From the cell containing the given text, extract its center point as [x, y] coordinate. 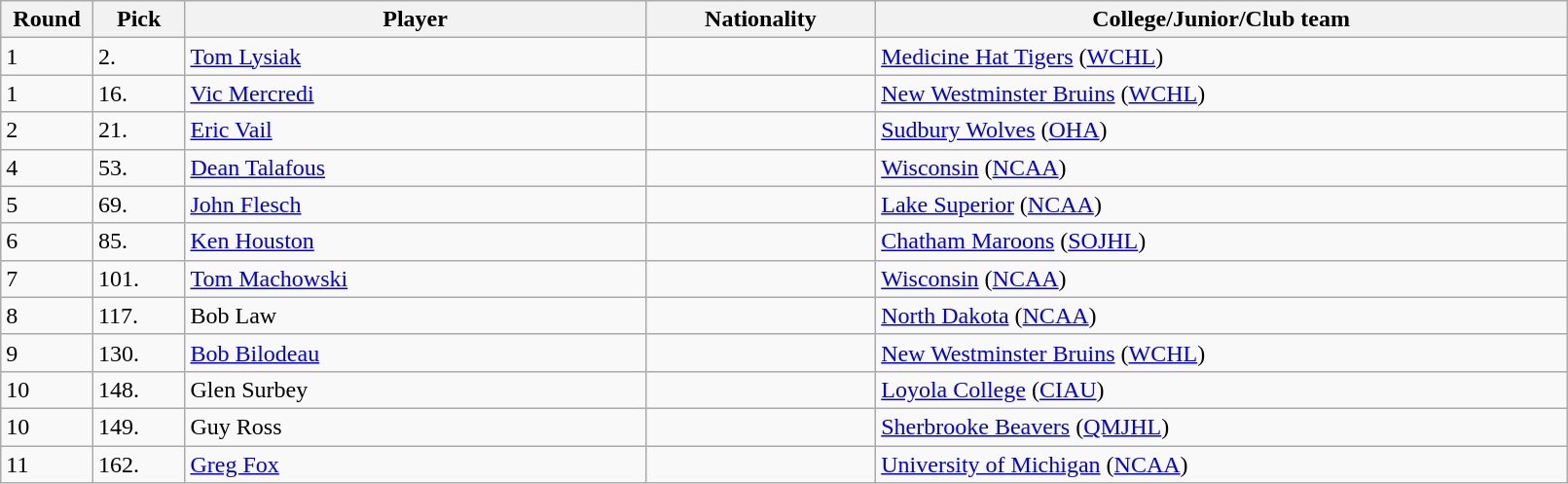
Greg Fox [415, 465]
4 [47, 168]
Lake Superior (NCAA) [1222, 205]
21. [138, 130]
Loyola College (CIAU) [1222, 390]
2. [138, 56]
Sherbrooke Beavers (QMJHL) [1222, 427]
2 [47, 130]
John Flesch [415, 205]
Vic Mercredi [415, 93]
Player [415, 19]
117. [138, 316]
69. [138, 205]
Dean Talafous [415, 168]
Eric Vail [415, 130]
9 [47, 353]
7 [47, 279]
Bob Law [415, 316]
85. [138, 242]
Chatham Maroons (SOJHL) [1222, 242]
149. [138, 427]
College/Junior/Club team [1222, 19]
Medicine Hat Tigers (WCHL) [1222, 56]
148. [138, 390]
11 [47, 465]
Guy Ross [415, 427]
162. [138, 465]
Sudbury Wolves (OHA) [1222, 130]
Ken Houston [415, 242]
130. [138, 353]
6 [47, 242]
5 [47, 205]
University of Michigan (NCAA) [1222, 465]
Tom Machowski [415, 279]
Round [47, 19]
Glen Surbey [415, 390]
53. [138, 168]
Tom Lysiak [415, 56]
8 [47, 316]
Nationality [761, 19]
16. [138, 93]
101. [138, 279]
North Dakota (NCAA) [1222, 316]
Bob Bilodeau [415, 353]
Pick [138, 19]
